Identify which cell holds the provided text, then report its [X, Y] central coordinate. 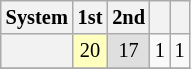
17 [128, 51]
System [37, 17]
2nd [128, 17]
20 [90, 51]
1st [90, 17]
